Search for the cell housing the specified text and yield its [x, y] center coordinate. 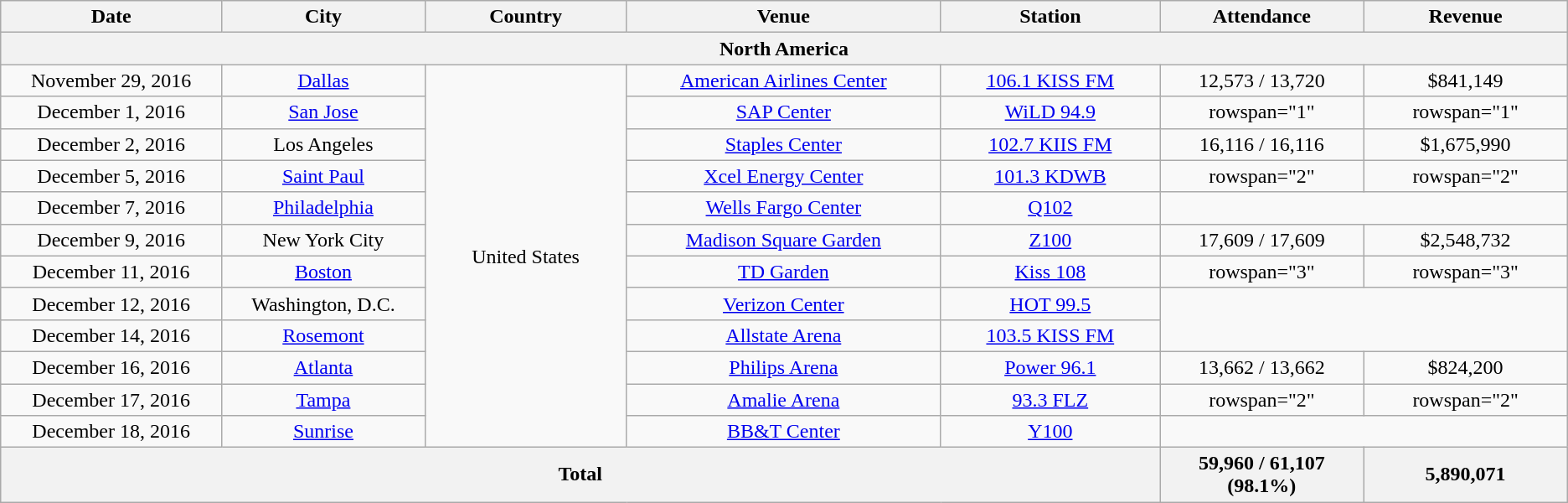
American Airlines Center [784, 80]
Revenue [1466, 17]
106.1 KISS FM [1050, 80]
Power 96.1 [1050, 367]
Kiss 108 [1050, 272]
Staples Center [784, 144]
Station [1050, 17]
New York City [323, 240]
December 1, 2016 [111, 112]
December 16, 2016 [111, 367]
Q102 [1050, 208]
Philadelphia [323, 208]
Sunrise [323, 432]
$841,149 [1466, 80]
102.7 KIIS FM [1050, 144]
Los Angeles [323, 144]
December 17, 2016 [111, 400]
Z100 [1050, 240]
93.3 FLZ [1050, 400]
16,116 / 16,116 [1261, 144]
$824,200 [1466, 367]
HOT 99.5 [1050, 303]
Total [580, 474]
Saint Paul [323, 176]
101.3 KDWB [1050, 176]
Madison Square Garden [784, 240]
Date [111, 17]
December 2, 2016 [111, 144]
Country [525, 17]
November 29, 2016 [111, 80]
December 18, 2016 [111, 432]
Attendance [1261, 17]
103.5 KISS FM [1050, 335]
WiLD 94.9 [1050, 112]
Allstate Arena [784, 335]
SAP Center [784, 112]
Washington, D.C. [323, 303]
December 14, 2016 [111, 335]
December 12, 2016 [111, 303]
Rosemont [323, 335]
$2,548,732 [1466, 240]
Amalie Arena [784, 400]
13,662 / 13,662 [1261, 367]
$1,675,990 [1466, 144]
United States [525, 257]
Tampa [323, 400]
Venue [784, 17]
December 7, 2016 [111, 208]
Atlanta [323, 367]
5,890,071 [1466, 474]
Wells Fargo Center [784, 208]
17,609 / 17,609 [1261, 240]
Verizon Center [784, 303]
North America [784, 49]
Xcel Energy Center [784, 176]
Boston [323, 272]
San Jose [323, 112]
December 5, 2016 [111, 176]
Y100 [1050, 432]
December 11, 2016 [111, 272]
59,960 / 61,107 (98.1%) [1261, 474]
City [323, 17]
12,573 / 13,720 [1261, 80]
Dallas [323, 80]
TD Garden [784, 272]
December 9, 2016 [111, 240]
BB&T Center [784, 432]
Philips Arena [784, 367]
